Return (X, Y) of the center of cell containing provided text 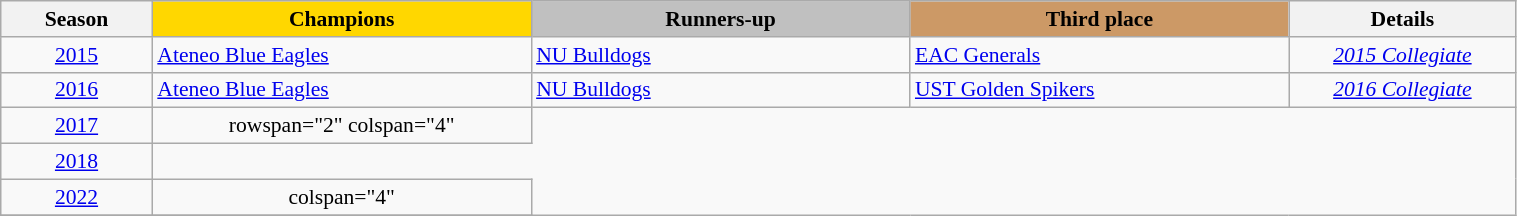
2018 (77, 162)
2016 Collegiate (1402, 90)
colspan="4" (342, 197)
2022 (77, 197)
Champions (342, 19)
Details (1402, 19)
Season (77, 19)
2015 (77, 55)
Runners-up (720, 19)
2015 Collegiate (1402, 55)
UST Golden Spikers (1100, 90)
EAC Generals (1100, 55)
rowspan="2" colspan="4" (342, 126)
2017 (77, 126)
2016 (77, 90)
Third place (1100, 19)
